Find where the given text appears and provide that cell's center as [X, Y] coordinate. 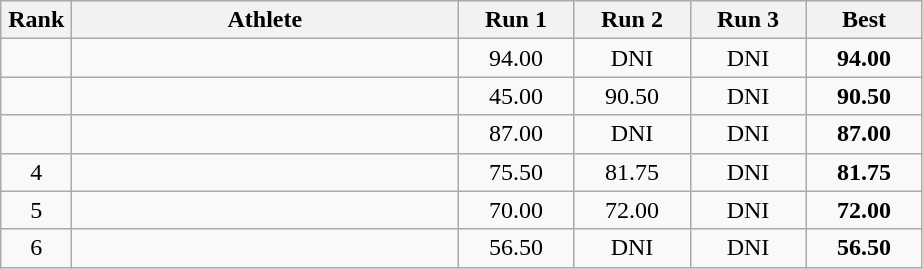
Athlete [265, 20]
Rank [36, 20]
45.00 [516, 96]
75.50 [516, 172]
Run 2 [632, 20]
Run 3 [748, 20]
Best [864, 20]
Run 1 [516, 20]
5 [36, 210]
6 [36, 248]
70.00 [516, 210]
4 [36, 172]
